Determine the [X, Y] coordinate at the center of the cell enclosing the given text.  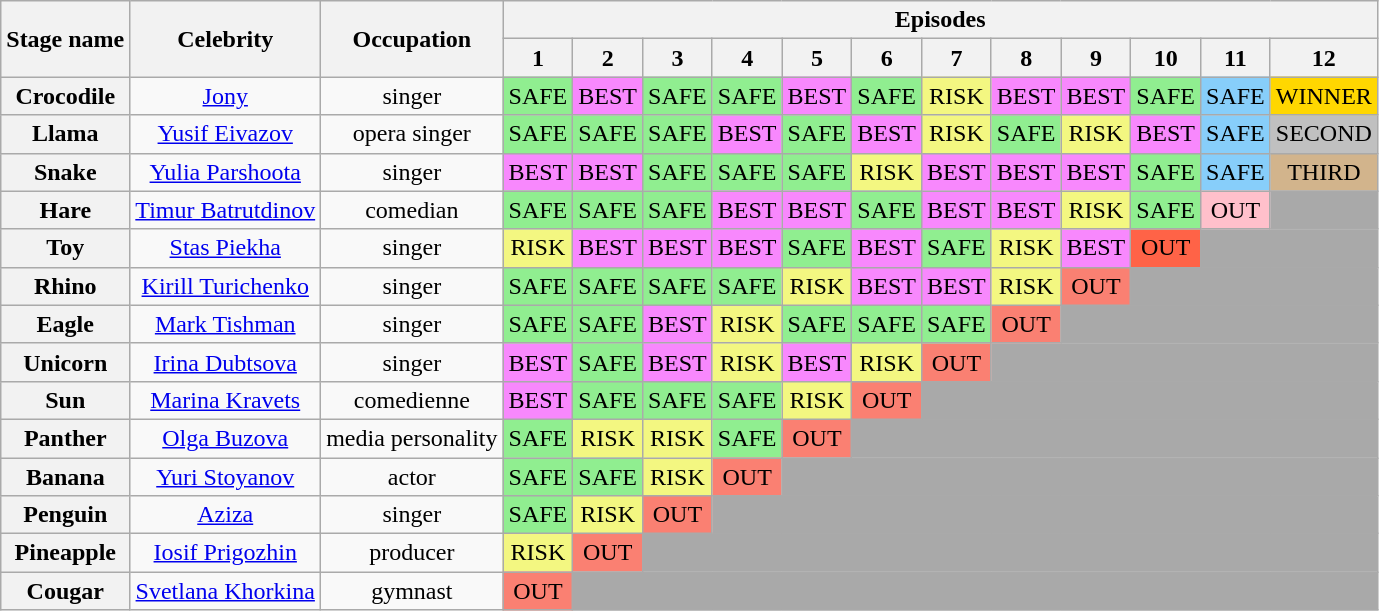
Yuri Stoyanov [226, 477]
10 [1166, 58]
Kirill Turichenko [226, 286]
11 [1236, 58]
comedian [412, 210]
2 [608, 58]
actor [412, 477]
7 [957, 58]
Yusif Eivazov [226, 134]
Llama [66, 134]
Stage name [66, 39]
media personality [412, 438]
Jony [226, 96]
Sun [66, 400]
Occupation [412, 39]
Banana [66, 477]
Unicorn [66, 362]
6 [887, 58]
comedienne [412, 400]
Eagle [66, 324]
Hare [66, 210]
Marina Kravets [226, 400]
WINNER [1324, 96]
8 [1026, 58]
Toy [66, 248]
Rhino [66, 286]
SECOND [1324, 134]
gymnast [412, 591]
Svetlana Khorkina [226, 591]
Pineapple [66, 553]
3 [678, 58]
4 [747, 58]
Aziza [226, 515]
Crocodile [66, 96]
Stas Piekha [226, 248]
Episodes [940, 20]
Snake [66, 172]
Olga Buzova [226, 438]
Irina Dubtsova [226, 362]
opera singer [412, 134]
Cougar [66, 591]
5 [817, 58]
Iosif Prigozhin [226, 553]
Yulia Parshoota [226, 172]
1 [538, 58]
Timur Batrutdinov [226, 210]
Celebrity [226, 39]
Mark Tishman [226, 324]
12 [1324, 58]
9 [1096, 58]
producer [412, 553]
THIRD [1324, 172]
Penguin [66, 515]
Panther [66, 438]
